Identify which cell holds the provided text, then report its [x, y] central coordinate. 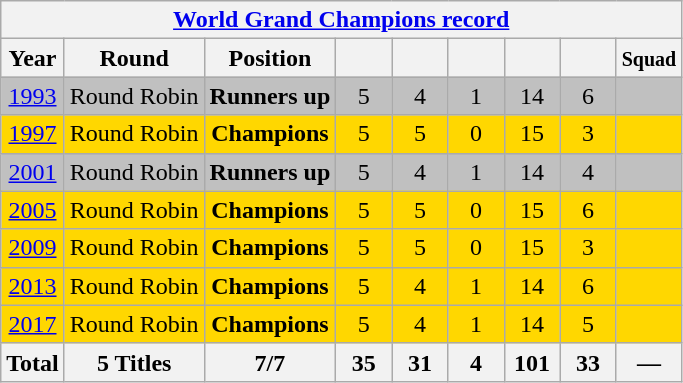
2013 [33, 286]
101 [532, 362]
7/7 [270, 362]
Year [33, 58]
World Grand Champions record [342, 20]
Squad [649, 58]
— [649, 362]
31 [420, 362]
35 [364, 362]
2005 [33, 210]
2001 [33, 172]
2009 [33, 248]
Round [134, 58]
33 [588, 362]
Total [33, 362]
5 Titles [134, 362]
1997 [33, 134]
Position [270, 58]
1993 [33, 96]
2017 [33, 324]
